Locate the cell with the specified text and output its [X, Y] center coordinate. 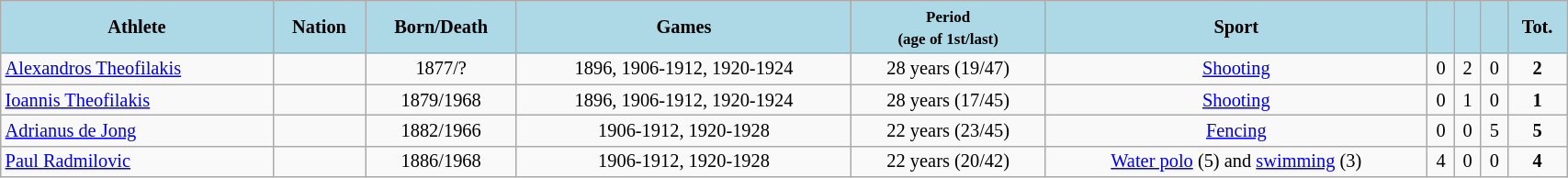
22 years (20/42) [948, 161]
Tot. [1537, 27]
Alexandros Theofilakis [137, 69]
28 years (19/47) [948, 69]
Fencing [1236, 130]
Adrianus de Jong [137, 130]
Water polo (5) and swimming (3) [1236, 161]
1877/? [441, 69]
Sport [1236, 27]
Athlete [137, 27]
Born/Death [441, 27]
Games [683, 27]
22 years (23/45) [948, 130]
Ioannis Theofilakis [137, 100]
1886/1968 [441, 161]
28 years (17/45) [948, 100]
Period(age of 1st/last) [948, 27]
Nation [320, 27]
Paul Radmilovic [137, 161]
1879/1968 [441, 100]
1882/1966 [441, 130]
